Pinpoint the cell where the given text exists, returning its [x, y] midpoint coordinate. 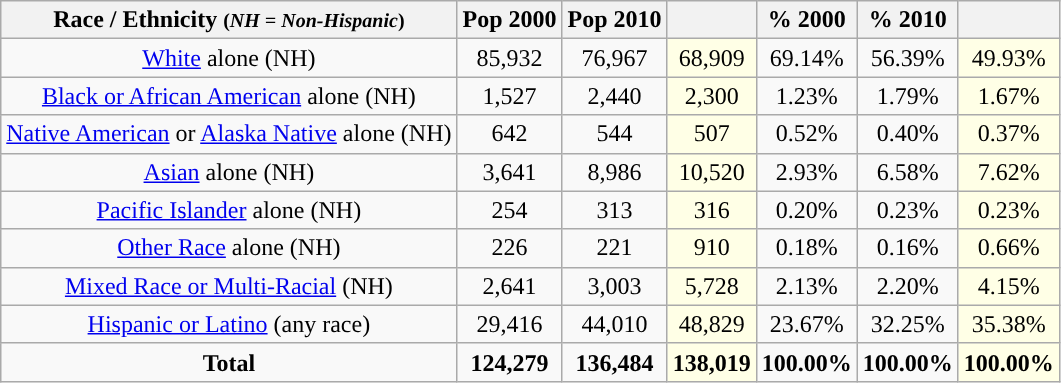
Pacific Islander alone (NH) [229, 210]
0.40% [908, 134]
0.52% [806, 134]
5,728 [712, 286]
8,986 [614, 172]
1.67% [1008, 96]
Other Race alone (NH) [229, 248]
544 [614, 134]
2.93% [806, 172]
49.93% [1008, 58]
910 [712, 248]
642 [510, 134]
2,641 [510, 286]
226 [510, 248]
Hispanic or Latino (any race) [229, 324]
0.66% [1008, 248]
Total [229, 362]
32.25% [908, 324]
56.39% [908, 58]
Mixed Race or Multi-Racial (NH) [229, 286]
313 [614, 210]
7.62% [1008, 172]
3,641 [510, 172]
124,279 [510, 362]
35.38% [1008, 324]
44,010 [614, 324]
69.14% [806, 58]
316 [712, 210]
1,527 [510, 96]
1.79% [908, 96]
Native American or Alaska Native alone (NH) [229, 134]
221 [614, 248]
Pop 2010 [614, 20]
Asian alone (NH) [229, 172]
138,019 [712, 362]
% 2000 [806, 20]
2.20% [908, 286]
0.20% [806, 210]
Pop 2000 [510, 20]
3,003 [614, 286]
4.15% [1008, 286]
2,440 [614, 96]
29,416 [510, 324]
2.13% [806, 286]
254 [510, 210]
Black or African American alone (NH) [229, 96]
10,520 [712, 172]
23.67% [806, 324]
2,300 [712, 96]
507 [712, 134]
1.23% [806, 96]
76,967 [614, 58]
0.37% [1008, 134]
6.58% [908, 172]
White alone (NH) [229, 58]
68,909 [712, 58]
Race / Ethnicity (NH = Non-Hispanic) [229, 20]
85,932 [510, 58]
% 2010 [908, 20]
136,484 [614, 362]
0.18% [806, 248]
48,829 [712, 324]
0.16% [908, 248]
